Identify which cell holds the provided text, then report its [X, Y] central coordinate. 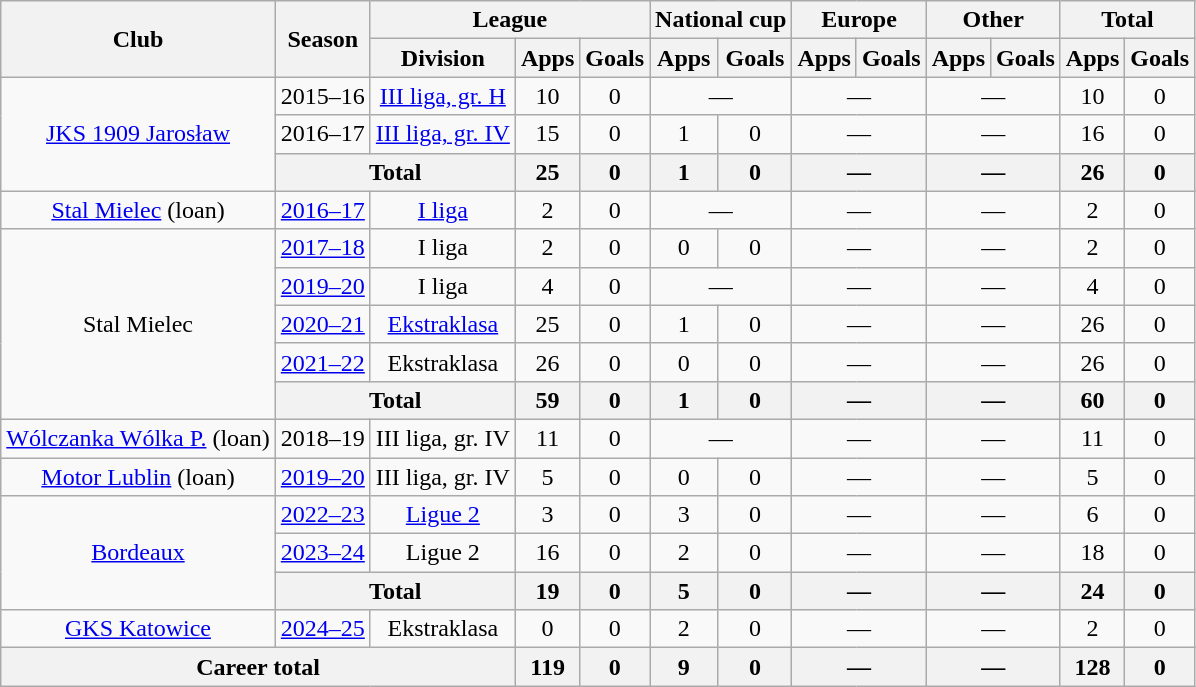
GKS Katowice [138, 629]
2023–24 [322, 553]
128 [1092, 667]
19 [547, 591]
119 [547, 667]
Season [322, 39]
60 [1092, 400]
III liga, gr. H [442, 96]
Wólczanka Wólka P. (loan) [138, 438]
Stal Mielec (loan) [138, 210]
Other [993, 20]
League [510, 20]
Division [442, 58]
18 [1092, 553]
Bordeaux [138, 553]
2022–23 [322, 515]
JKS 1909 Jarosław [138, 134]
Career total [258, 667]
2024–25 [322, 629]
2018–19 [322, 438]
2015–16 [322, 96]
National cup [721, 20]
Europe [859, 20]
15 [547, 134]
9 [684, 667]
2017–18 [322, 248]
Stal Mielec [138, 324]
Club [138, 39]
2021–22 [322, 362]
24 [1092, 591]
6 [1092, 515]
Motor Lublin (loan) [138, 477]
2020–21 [322, 324]
59 [547, 400]
